Detect which cell encompasses the target text, then output its [X, Y] center coordinate. 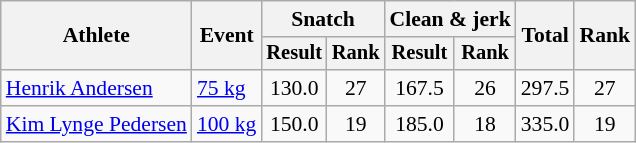
150.0 [294, 124]
167.5 [420, 88]
18 [484, 124]
Henrik Andersen [96, 88]
Clean & jerk [450, 19]
Kim Lynge Pedersen [96, 124]
130.0 [294, 88]
75 kg [226, 88]
185.0 [420, 124]
100 kg [226, 124]
Athlete [96, 36]
26 [484, 88]
Snatch [322, 19]
297.5 [546, 88]
335.0 [546, 124]
Event [226, 36]
Total [546, 36]
